Scan for the cell matching the given text and deliver its [x, y] coordinate at center. 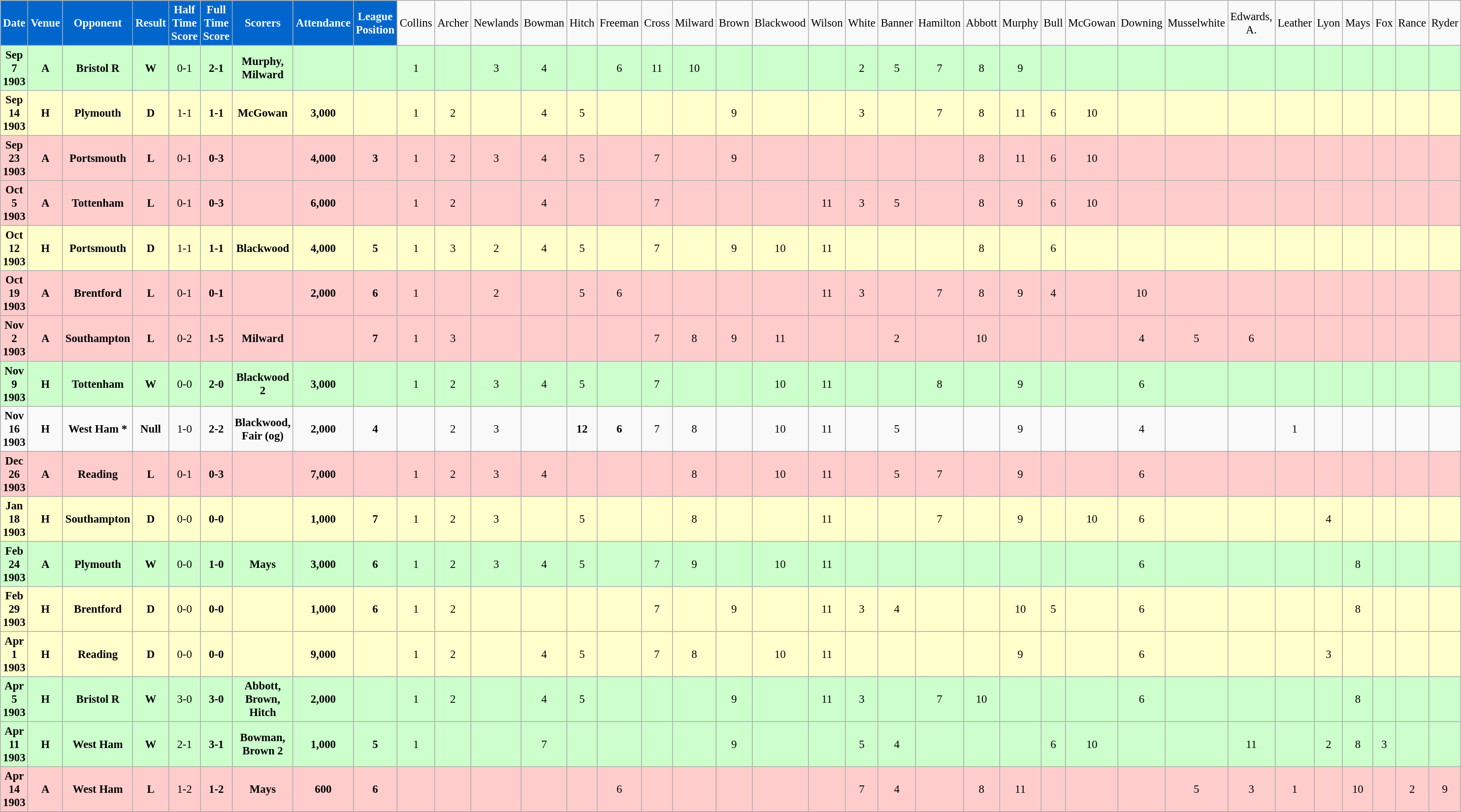
Attendance [323, 23]
9,000 [323, 654]
Rance [1412, 23]
Null [151, 429]
Hitch [582, 23]
Edwards, A. [1251, 23]
Newlands [496, 23]
Venue [45, 23]
0-2 [184, 339]
West Ham * [97, 429]
Sep 7 1903 [14, 68]
Bowman, Brown 2 [262, 744]
Apr 5 1903 [14, 699]
League Position [375, 23]
Jan 18 1903 [14, 519]
Blackwood, Fair (og) [262, 429]
Banner [897, 23]
Ryder [1445, 23]
Fox [1384, 23]
Date [14, 23]
Feb 24 1903 [14, 564]
7,000 [323, 474]
1-5 [217, 339]
Sep 23 1903 [14, 158]
Abbott [981, 23]
Leather [1295, 23]
6,000 [323, 203]
Hamilton [940, 23]
600 [323, 789]
Dec 26 1903 [14, 474]
2-0 [217, 384]
Full Time Score [217, 23]
Abbott, Brown, Hitch [262, 699]
Oct 19 1903 [14, 293]
Nov 16 1903 [14, 429]
Oct 12 1903 [14, 249]
Apr 11 1903 [14, 744]
Freeman [619, 23]
Lyon [1329, 23]
Wilson [826, 23]
Nov 9 1903 [14, 384]
Opponent [97, 23]
Apr 14 1903 [14, 789]
Archer [453, 23]
Musselwhite [1197, 23]
Collins [416, 23]
Bowman [544, 23]
Brown [734, 23]
Half Time Score [184, 23]
2-2 [217, 429]
Result [151, 23]
Bull [1053, 23]
3-1 [217, 744]
Murphy [1020, 23]
Murphy, Milward [262, 68]
Downing [1141, 23]
Blackwood 2 [262, 384]
White [862, 23]
Cross [657, 23]
Scorers [262, 23]
Oct 5 1903 [14, 203]
Nov 2 1903 [14, 339]
Apr 1 1903 [14, 654]
Sep 14 1903 [14, 113]
Feb 29 1903 [14, 609]
12 [582, 429]
